Identify which cell holds the provided text, then report its (x, y) central coordinate. 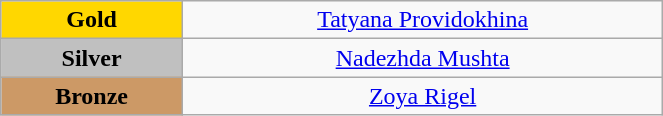
Zoya Rigel (422, 96)
Tatyana Providokhina (422, 20)
Bronze (92, 96)
Gold (92, 20)
Nadezhda Mushta (422, 58)
Silver (92, 58)
